Scan for the cell matching the given text and deliver its [x, y] coordinate at center. 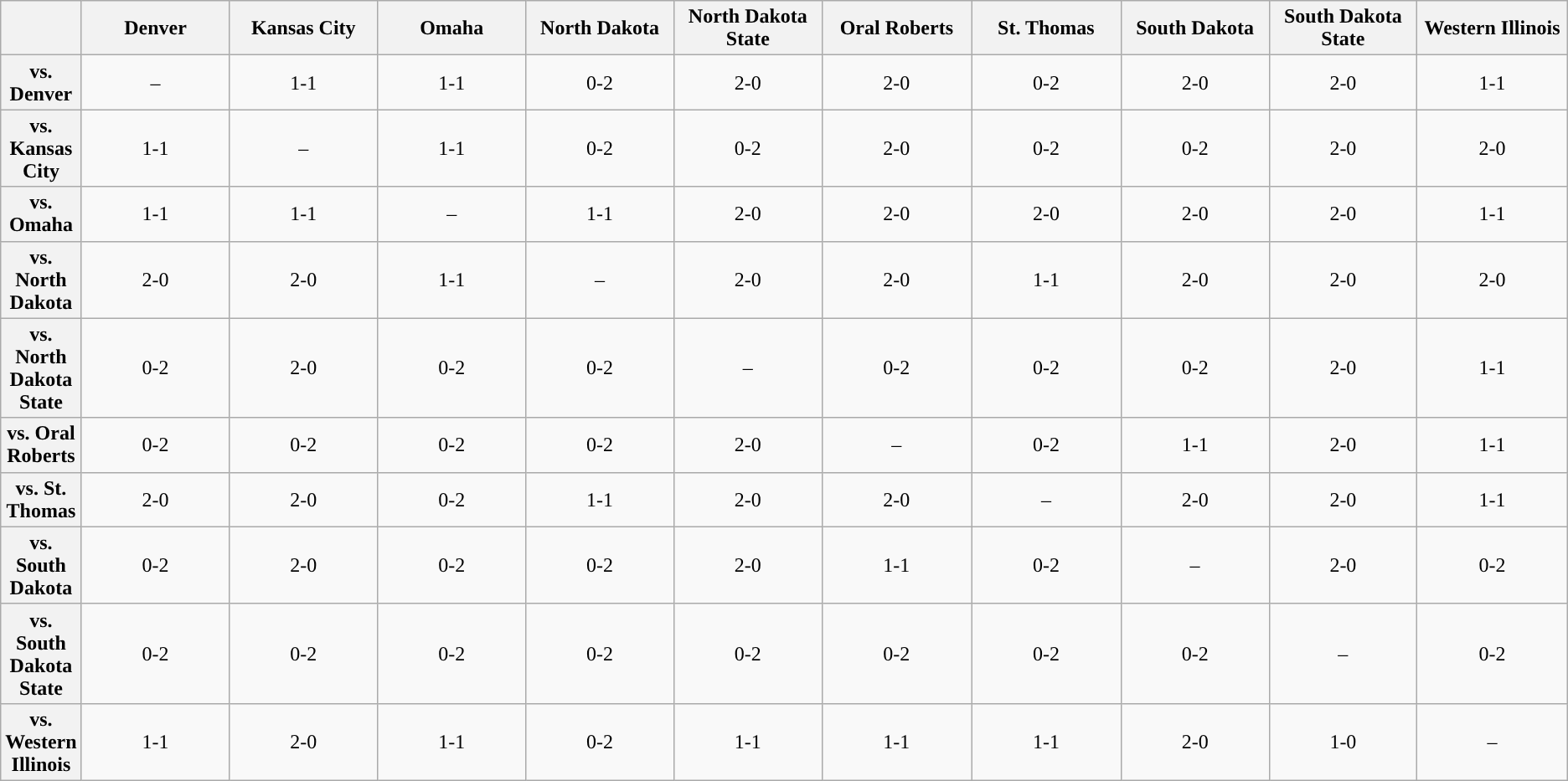
1-0 [1344, 742]
Oral Roberts [896, 28]
vs. North Dakota State [41, 368]
Western Illinois [1493, 28]
vs. Western Illinois [41, 742]
vs. Denver [41, 82]
vs. Omaha [41, 214]
vs. North Dakota [41, 280]
vs. Oral Roberts [41, 445]
South Dakota State [1344, 28]
Kansas City [303, 28]
St. Thomas [1047, 28]
Denver [156, 28]
North Dakota [600, 28]
vs. St. Thomas [41, 499]
vs. South Dakota State [41, 653]
North Dakota State [747, 28]
vs. South Dakota [41, 565]
vs. Kansas City [41, 148]
South Dakota [1194, 28]
Omaha [452, 28]
